Scan for the cell matching the given text and deliver its [x, y] coordinate at center. 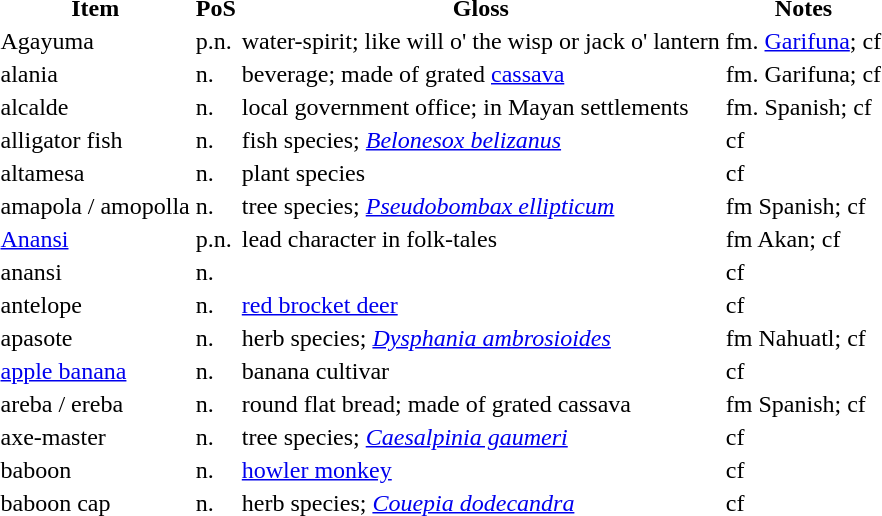
herb species; Dysphania ambrosioides [480, 338]
tree species; Caesalpinia gaumeri [480, 437]
fm. Spanish; cf [803, 107]
howler monkey [480, 470]
beverage; made of grated cassava [480, 74]
red brocket deer [480, 305]
round flat bread; made of grated cassava [480, 404]
fish species; Belonesox belizanus [480, 140]
fm Nahuatl; cf [803, 338]
local government office; in Mayan settlements [480, 107]
plant species [480, 173]
tree species; Pseudobombax ellipticum [480, 206]
banana cultivar [480, 371]
fm Akan; cf [803, 239]
water-spirit; like will o' the wisp or jack o' lantern [480, 41]
lead character in folk-tales [480, 239]
